Capture the cell that displays the provided text and extract its (x, y) central coordinate. 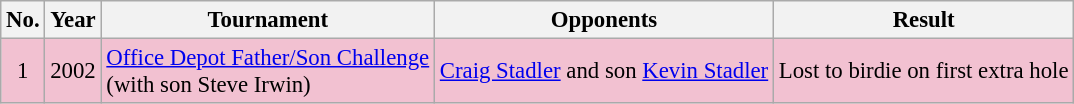
Opponents (604, 20)
Year (73, 20)
Tournament (268, 20)
Office Depot Father/Son Challenge(with son Steve Irwin) (268, 72)
Craig Stadler and son Kevin Stadler (604, 72)
No. (23, 20)
Lost to birdie on first extra hole (923, 72)
1 (23, 72)
Result (923, 20)
2002 (73, 72)
